Extract the (x, y) coordinate from the center of the cell holding the provided text.  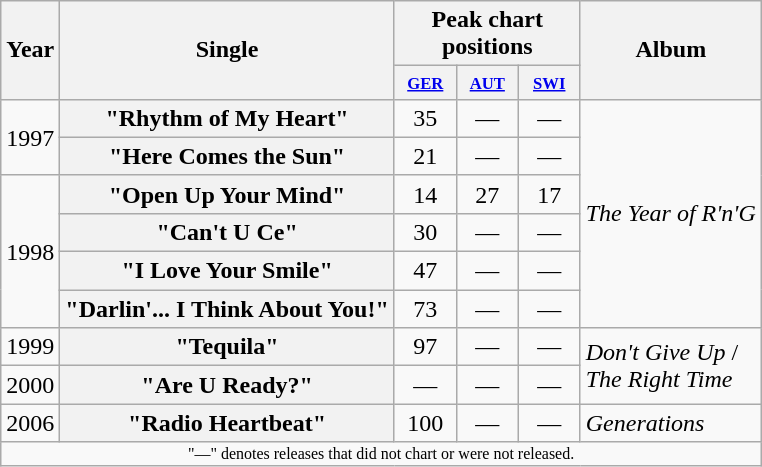
"Tequila" (227, 347)
2000 (30, 385)
21 (425, 156)
"Radio Heartbeat" (227, 423)
"I Love Your Smile" (227, 271)
1997 (30, 137)
Generations (670, 423)
GER (425, 82)
73 (425, 309)
100 (425, 423)
17 (549, 194)
14 (425, 194)
"Darlin'... I Think About You!" (227, 309)
Album (670, 50)
"Open Up Your Mind" (227, 194)
1998 (30, 251)
Peak chart positions (487, 34)
47 (425, 271)
Single (227, 50)
"—" denotes releases that did not chart or were not released. (382, 454)
2006 (30, 423)
"Can't U Ce" (227, 232)
"Here Comes the Sun" (227, 156)
35 (425, 118)
"Are U Ready?" (227, 385)
"Rhythm of My Heart" (227, 118)
The Year of R'n'G (670, 213)
97 (425, 347)
Year (30, 50)
SWI (549, 82)
30 (425, 232)
AUT (487, 82)
Don't Give Up /The Right Time (670, 366)
27 (487, 194)
1999 (30, 347)
